For the text-containing cell, return its midpoint in [x, y] coordinate format. 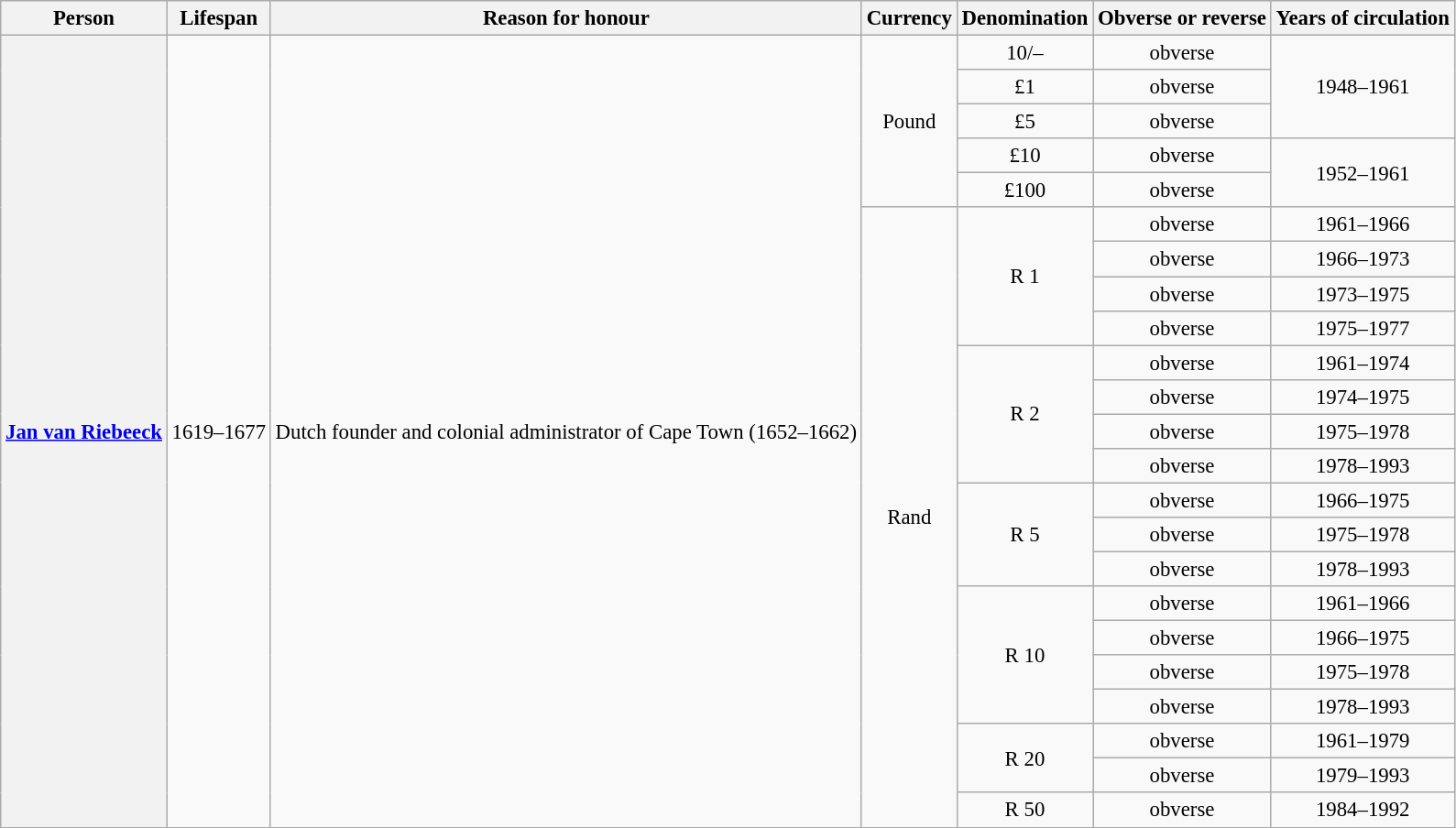
Lifespan [218, 18]
£1 [1024, 87]
1619–1677 [218, 432]
£10 [1024, 156]
Rand [909, 517]
Denomination [1024, 18]
Currency [909, 18]
1984–1992 [1363, 811]
Dutch founder and colonial administrator of Cape Town (1652–1662) [566, 432]
R 1 [1024, 276]
1973–1975 [1363, 294]
1979–1993 [1363, 776]
Years of circulation [1363, 18]
1961–1974 [1363, 363]
Obverse or reverse [1182, 18]
R 10 [1024, 655]
1974–1975 [1363, 397]
Pound [909, 122]
R 5 [1024, 535]
10/– [1024, 53]
1948–1961 [1363, 88]
Reason for honour [566, 18]
1961–1979 [1363, 741]
Person [84, 18]
£5 [1024, 122]
R 50 [1024, 811]
1952–1961 [1363, 172]
£100 [1024, 191]
1966–1973 [1363, 259]
Jan van Riebeeck [84, 432]
1975–1977 [1363, 328]
R 20 [1024, 758]
R 2 [1024, 414]
